Return the (x, y) coordinate for the center point of the cell that contains the specified text.  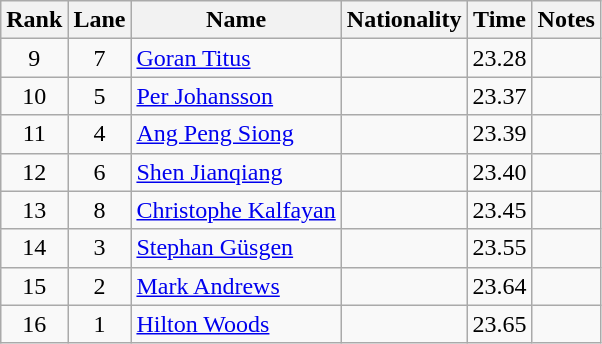
3 (100, 248)
Christophe Kalfayan (236, 210)
23.64 (500, 286)
Notes (566, 20)
2 (100, 286)
23.39 (500, 134)
23.37 (500, 96)
15 (34, 286)
Name (236, 20)
10 (34, 96)
23.28 (500, 58)
12 (34, 172)
Rank (34, 20)
9 (34, 58)
13 (34, 210)
6 (100, 172)
23.40 (500, 172)
8 (100, 210)
Ang Peng Siong (236, 134)
Shen Jianqiang (236, 172)
Lane (100, 20)
1 (100, 324)
Nationality (404, 20)
16 (34, 324)
23.65 (500, 324)
14 (34, 248)
4 (100, 134)
23.55 (500, 248)
11 (34, 134)
7 (100, 58)
Goran Titus (236, 58)
Mark Andrews (236, 286)
5 (100, 96)
Stephan Güsgen (236, 248)
Per Johansson (236, 96)
Hilton Woods (236, 324)
23.45 (500, 210)
Time (500, 20)
